Pinpoint the cell where the given text exists, returning its (X, Y) midpoint coordinate. 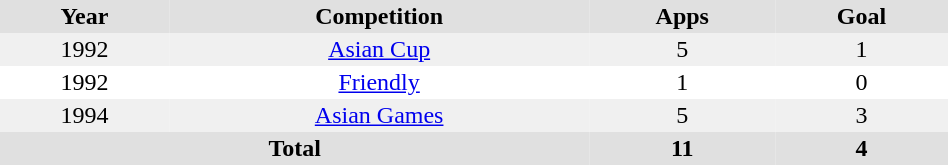
Asian Games (380, 116)
1994 (84, 116)
3 (862, 116)
Apps (683, 16)
Friendly (380, 82)
Year (84, 16)
Competition (380, 16)
11 (683, 148)
4 (862, 148)
Total (295, 148)
0 (862, 82)
Goal (862, 16)
Asian Cup (380, 50)
